Locate the cell with the specified text and output its [X, Y] center coordinate. 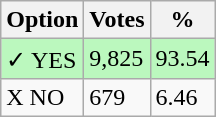
Votes [117, 20]
% [182, 20]
679 [117, 97]
93.54 [182, 59]
X NO [42, 97]
Option [42, 20]
9,825 [117, 59]
✓ YES [42, 59]
6.46 [182, 97]
